Pinpoint the cell where the given text exists, returning its (x, y) midpoint coordinate. 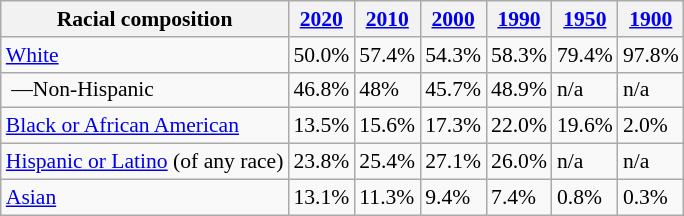
White (145, 55)
1950 (585, 19)
—Non-Hispanic (145, 90)
7.4% (519, 197)
57.4% (387, 55)
23.8% (321, 162)
26.0% (519, 162)
1900 (651, 19)
Black or African American (145, 126)
15.6% (387, 126)
1990 (519, 19)
50.0% (321, 55)
Hispanic or Latino (of any race) (145, 162)
19.6% (585, 126)
17.3% (453, 126)
48.9% (519, 90)
2.0% (651, 126)
2020 (321, 19)
46.8% (321, 90)
0.8% (585, 197)
54.3% (453, 55)
2010 (387, 19)
2000 (453, 19)
22.0% (519, 126)
13.1% (321, 197)
45.7% (453, 90)
Asian (145, 197)
9.4% (453, 197)
97.8% (651, 55)
25.4% (387, 162)
13.5% (321, 126)
58.3% (519, 55)
Racial composition (145, 19)
0.3% (651, 197)
79.4% (585, 55)
11.3% (387, 197)
27.1% (453, 162)
48% (387, 90)
